Output the [X, Y] coordinate of the center of the cell containing the given text.  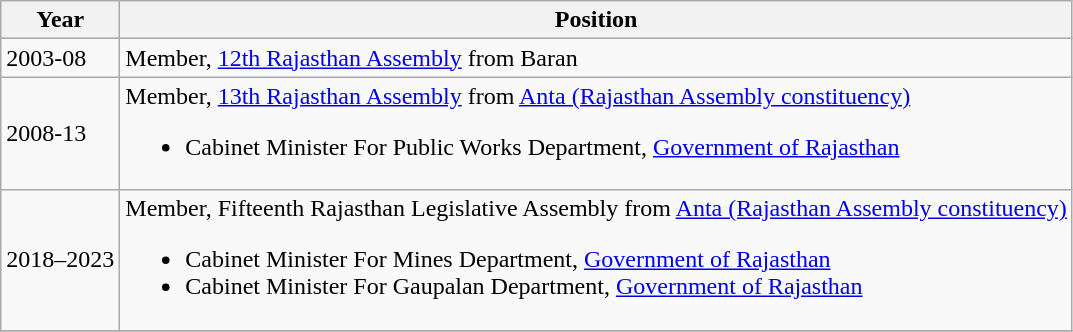
2008-13 [60, 134]
Year [60, 20]
Position [596, 20]
Member, 13th Rajasthan Assembly from Anta (Rajasthan Assembly constituency)Cabinet Minister For Public Works Department, Government of Rajasthan [596, 134]
2003-08 [60, 58]
Member, 12th Rajasthan Assembly from Baran [596, 58]
2018–2023 [60, 260]
